Capture the cell that displays the provided text and extract its (X, Y) central coordinate. 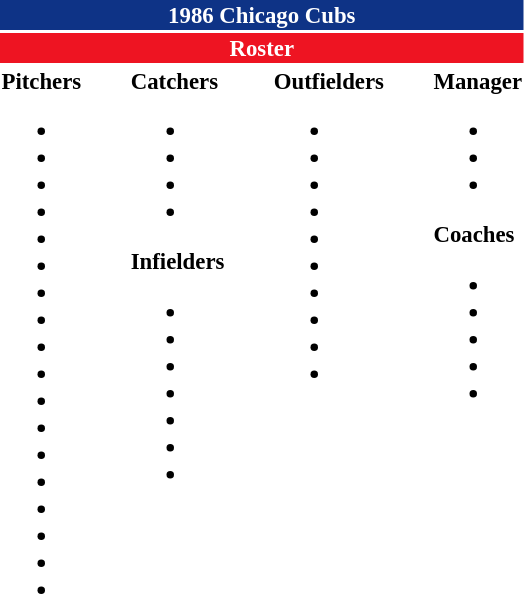
Roster (262, 48)
1986 Chicago Cubs (262, 15)
